Scan for the cell matching the given text and deliver its [x, y] coordinate at center. 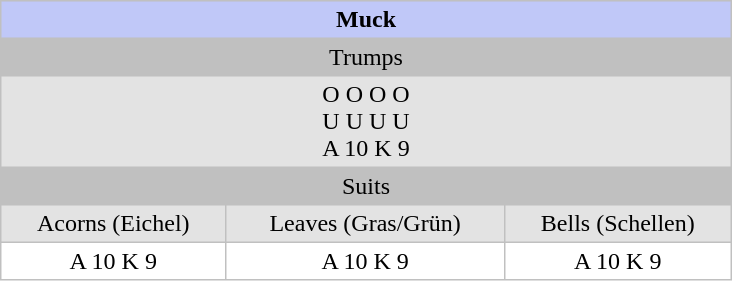
Acorns (Eichel) [114, 224]
Bells (Schellen) [618, 224]
Suits [366, 186]
O O O OU U U UA 10 K 9 [366, 121]
Trumps [366, 57]
Muck [366, 20]
Leaves (Gras/Grün) [366, 224]
